Return [X, Y] of the center of cell containing provided text 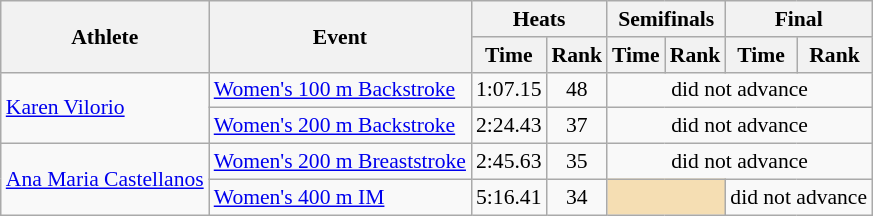
34 [576, 197]
Karen Vilorio [105, 108]
Heats [539, 19]
35 [576, 162]
2:45.63 [508, 162]
5:16.41 [508, 197]
48 [576, 90]
2:24.43 [508, 126]
Athlete [105, 36]
1:07.15 [508, 90]
Women's 200 m Backstroke [340, 126]
Women's 400 m IM [340, 197]
Women's 100 m Backstroke [340, 90]
Ana Maria Castellanos [105, 180]
Women's 200 m Breaststroke [340, 162]
Semifinals [666, 19]
Final [798, 19]
37 [576, 126]
Event [340, 36]
